Search for the cell housing the specified text and yield its (X, Y) center coordinate. 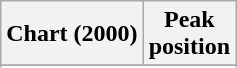
Chart (2000) (72, 34)
Peakposition (189, 34)
